Locate the cell with the specified text and output its (x, y) center coordinate. 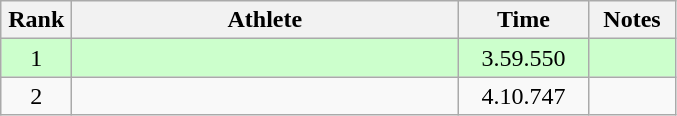
Notes (632, 20)
Time (524, 20)
Rank (36, 20)
1 (36, 58)
Athlete (265, 20)
3.59.550 (524, 58)
4.10.747 (524, 96)
2 (36, 96)
